Find where the given text appears and provide that cell's center as (X, Y) coordinate. 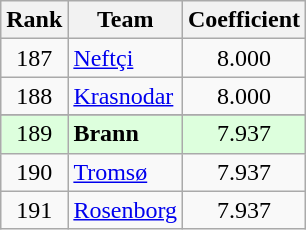
189 (34, 134)
Rosenborg (126, 210)
Coefficient (244, 20)
Neftçi (126, 58)
Tromsø (126, 172)
190 (34, 172)
187 (34, 58)
Krasnodar (126, 96)
Team (126, 20)
191 (34, 210)
188 (34, 96)
Brann (126, 134)
Rank (34, 20)
